Provide the (X, Y) coordinate of the cell's center where the given text is located.  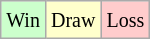
Win (24, 20)
Draw (72, 20)
Loss (126, 20)
